Determine the [X, Y] coordinate at the center of the cell enclosing the given text.  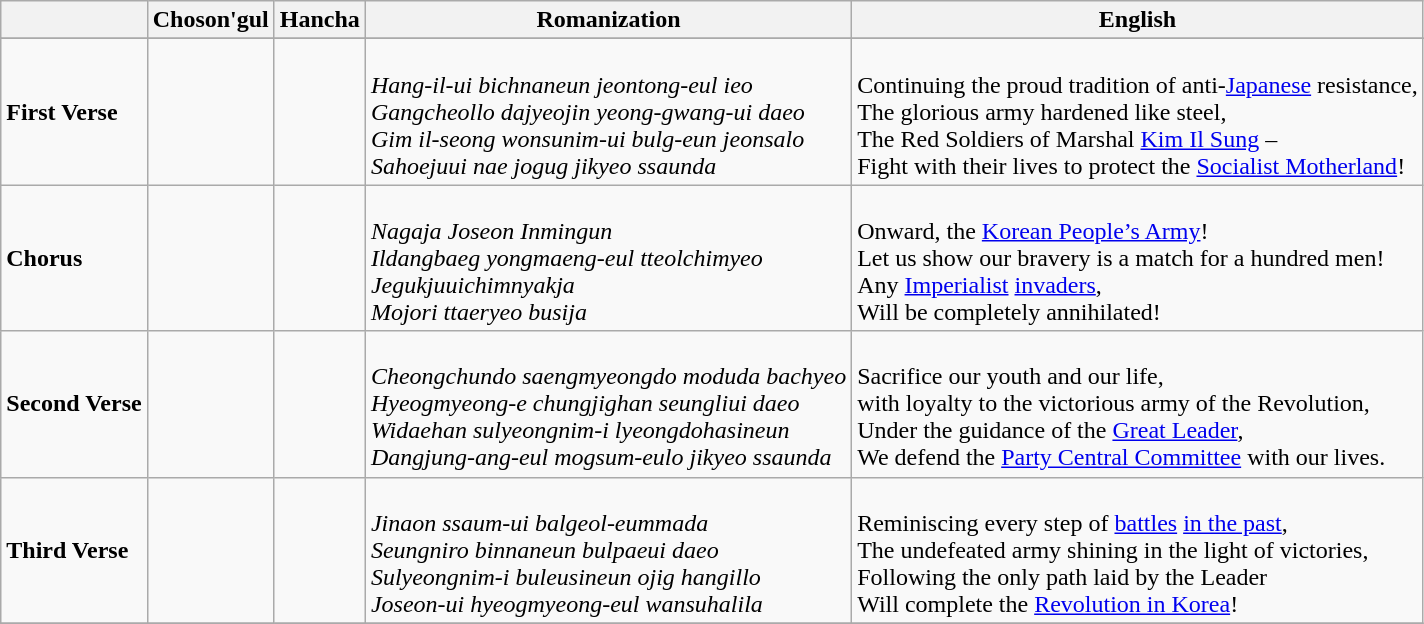
Chorus [74, 258]
Third Verse [74, 550]
English [1138, 20]
Hancha [320, 20]
Nagaja Joseon Inmingun Ildangbaeg yongmaeng-eul tteolchimyeo Jegukjuuichimnyakja Mojori ttaeryeo busija [608, 258]
Second Verse [74, 404]
Onward, the Korean People’s Army! Let us show our bravery is a match for a hundred men! Any Imperialist invaders, Will be completely annihilated! [1138, 258]
First Verse [74, 112]
Romanization [608, 20]
Jinaon ssaum-ui balgeol-eummada Seungniro binnaneun bulpaeui daeo Sulyeongnim-i buleusineun ojig hangillo Joseon-ui hyeogmyeong-eul wansuhalila [608, 550]
Choson'gul [210, 20]
